Return the [x, y] coordinate for the center point of the cell that contains the specified text.  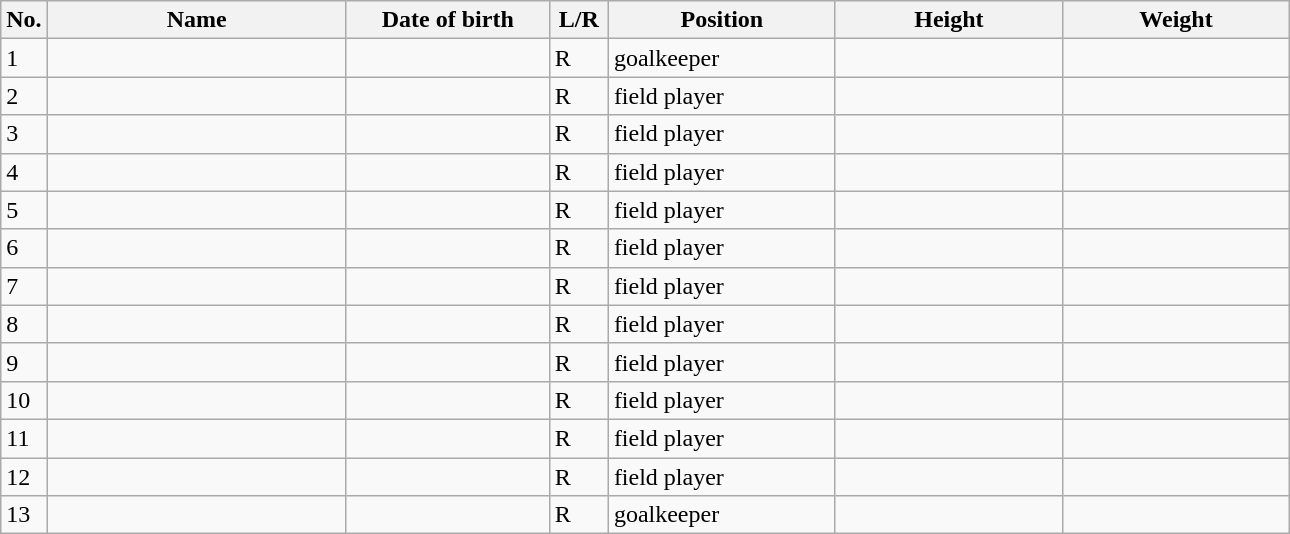
Height [948, 20]
7 [24, 286]
Date of birth [448, 20]
2 [24, 96]
10 [24, 400]
1 [24, 58]
4 [24, 172]
13 [24, 515]
9 [24, 362]
12 [24, 477]
L/R [578, 20]
Name [196, 20]
5 [24, 210]
Weight [1176, 20]
No. [24, 20]
11 [24, 438]
Position [722, 20]
8 [24, 324]
3 [24, 134]
6 [24, 248]
